Pinpoint the cell where the given text exists, returning its [x, y] midpoint coordinate. 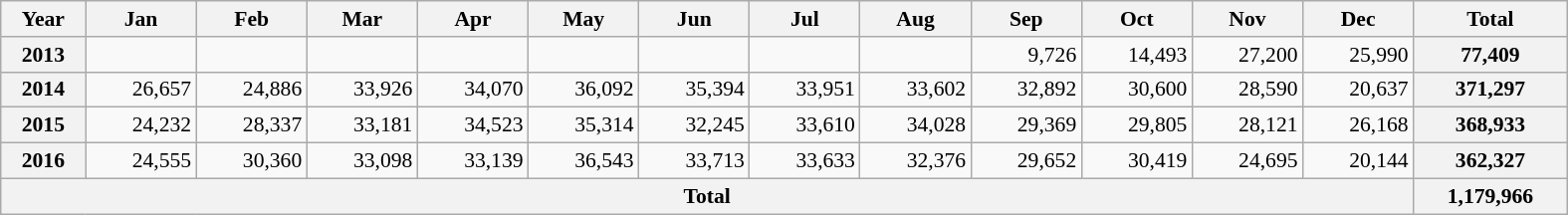
20,144 [1358, 161]
32,376 [916, 161]
2013 [44, 55]
34,070 [472, 90]
Apr [472, 19]
Dec [1358, 19]
Feb [251, 19]
29,369 [1025, 125]
Jan [141, 19]
1,179,966 [1491, 196]
30,600 [1137, 90]
24,555 [141, 161]
33,139 [472, 161]
362,327 [1491, 161]
2014 [44, 90]
33,098 [362, 161]
28,590 [1246, 90]
33,713 [695, 161]
26,168 [1358, 125]
33,633 [804, 161]
2016 [44, 161]
Mar [362, 19]
Year [44, 19]
32,245 [695, 125]
33,602 [916, 90]
33,181 [362, 125]
14,493 [1137, 55]
9,726 [1025, 55]
77,409 [1491, 55]
29,805 [1137, 125]
33,951 [804, 90]
28,121 [1246, 125]
28,337 [251, 125]
371,297 [1491, 90]
36,543 [583, 161]
26,657 [141, 90]
2015 [44, 125]
Sep [1025, 19]
24,886 [251, 90]
Nov [1246, 19]
29,652 [1025, 161]
30,419 [1137, 161]
Aug [916, 19]
34,028 [916, 125]
33,926 [362, 90]
368,933 [1491, 125]
36,092 [583, 90]
35,314 [583, 125]
33,610 [804, 125]
25,990 [1358, 55]
Oct [1137, 19]
27,200 [1246, 55]
May [583, 19]
34,523 [472, 125]
Jul [804, 19]
24,695 [1246, 161]
24,232 [141, 125]
20,637 [1358, 90]
30,360 [251, 161]
32,892 [1025, 90]
Jun [695, 19]
35,394 [695, 90]
